Search for the cell housing the specified text and yield its (X, Y) center coordinate. 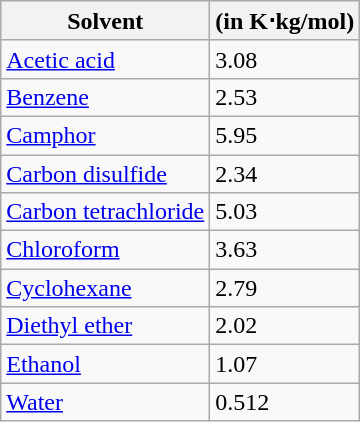
Ethanol (106, 364)
Camphor (106, 135)
Water (106, 402)
Acetic acid (106, 59)
Diethyl ether (106, 326)
2.02 (285, 326)
3.08 (285, 59)
Carbon disulfide (106, 173)
2.79 (285, 288)
Benzene (106, 97)
3.63 (285, 250)
5.95 (285, 135)
2.53 (285, 97)
5.03 (285, 212)
Cyclohexane (106, 288)
(in K⋅kg/mol) (285, 21)
2.34 (285, 173)
Solvent (106, 21)
Chloroform (106, 250)
Carbon tetrachloride (106, 212)
0.512 (285, 402)
1.07 (285, 364)
